Search for the cell housing the specified text and yield its (x, y) center coordinate. 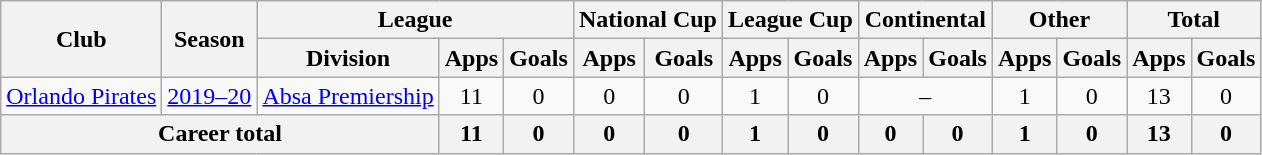
League (416, 20)
Continental (925, 20)
Club (82, 39)
Season (210, 39)
– (925, 96)
League Cup (791, 20)
2019–20 (210, 96)
Orlando Pirates (82, 96)
Absa Premiership (348, 96)
Career total (220, 134)
Total (1194, 20)
Other (1059, 20)
Division (348, 58)
National Cup (648, 20)
